From the cell containing the given text, extract its center point as [x, y] coordinate. 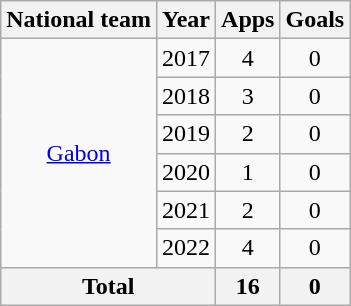
3 [248, 96]
1 [248, 172]
Total [108, 286]
Gabon [79, 153]
Goals [315, 20]
16 [248, 286]
2021 [186, 210]
Apps [248, 20]
2019 [186, 134]
2018 [186, 96]
2022 [186, 248]
2017 [186, 58]
Year [186, 20]
2020 [186, 172]
National team [79, 20]
